Pinpoint the cell where the given text exists, returning its (x, y) midpoint coordinate. 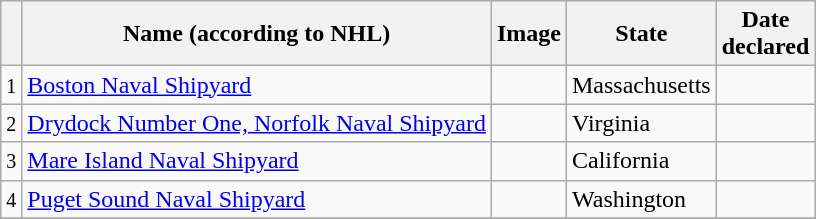
Mare Island Naval Shipyard (257, 161)
Virginia (641, 123)
Image (528, 34)
California (641, 161)
Datedeclared (766, 34)
4 (12, 199)
Puget Sound Naval Shipyard (257, 199)
Washington (641, 199)
3 (12, 161)
Boston Naval Shipyard (257, 85)
Name (according to NHL) (257, 34)
Massachusetts (641, 85)
State (641, 34)
2 (12, 123)
Drydock Number One, Norfolk Naval Shipyard (257, 123)
1 (12, 85)
